Pinpoint the cell where the given text exists, returning its [X, Y] midpoint coordinate. 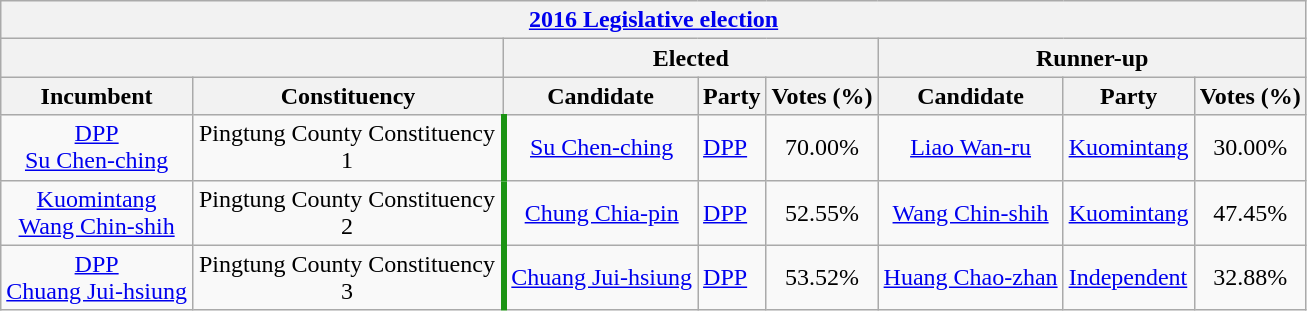
Constituency [348, 96]
Chung Chia-pin [601, 212]
Runner-up [1092, 58]
32.88% [1250, 278]
Chuang Jui-hsiung [601, 278]
70.00% [822, 148]
Su Chen-ching [601, 148]
Liao Wan-ru [970, 148]
DPPChuang Jui-hsiung [97, 278]
Pingtung County Constituency 3 [348, 278]
Pingtung County Constituency 1 [348, 148]
Incumbent [97, 96]
53.52% [822, 278]
2016 Legislative election [654, 20]
30.00% [1250, 148]
DPPSu Chen-ching [97, 148]
Wang Chin-shih [970, 212]
Pingtung County Constituency 2 [348, 212]
Elected [692, 58]
47.45% [1250, 212]
KuomintangWang Chin-shih [97, 212]
Independent [1128, 278]
52.55% [822, 212]
Huang Chao-zhan [970, 278]
